Find where the given text appears and provide that cell's center as (X, Y) coordinate. 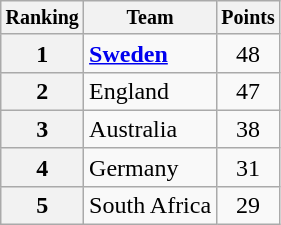
5 (42, 205)
4 (42, 167)
47 (248, 91)
England (150, 91)
48 (248, 53)
Points (248, 18)
Team (150, 18)
29 (248, 205)
South Africa (150, 205)
2 (42, 91)
38 (248, 129)
Australia (150, 129)
3 (42, 129)
Germany (150, 167)
1 (42, 53)
Ranking (42, 18)
31 (248, 167)
Sweden (150, 53)
